Find where the given text appears and provide that cell's center as (X, Y) coordinate. 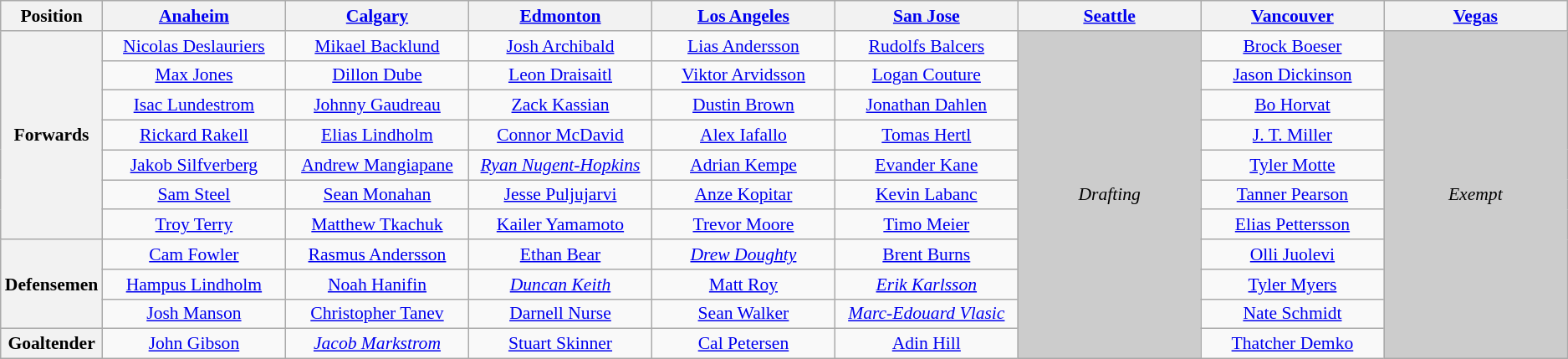
Erik Karlsson (927, 285)
Calgary (376, 16)
Josh Manson (194, 314)
Brock Boeser (1293, 46)
Trevor Moore (743, 225)
Nicolas Deslauriers (194, 46)
Connor McDavid (560, 136)
Timo Meier (927, 225)
Brent Burns (927, 254)
Tyler Motte (1293, 165)
Andrew Mangiapane (376, 165)
Sam Steel (194, 195)
Alex Iafallo (743, 136)
Jesse Puljujarvi (560, 195)
Jakob Silfverberg (194, 165)
Jason Dickinson (1293, 75)
Matthew Tkachuk (376, 225)
Thatcher Demko (1293, 344)
Ryan Nugent-Hopkins (560, 165)
Jacob Markstrom (376, 344)
Hampus Lindholm (194, 285)
Vancouver (1293, 16)
Drafting (1109, 195)
Goaltender (52, 344)
Johnny Gaudreau (376, 105)
Olli Juolevi (1293, 254)
San Jose (927, 16)
Adrian Kempe (743, 165)
Drew Doughty (743, 254)
Darnell Nurse (560, 314)
Sean Walker (743, 314)
Vegas (1475, 16)
Dustin Brown (743, 105)
Seattle (1109, 16)
Lias Andersson (743, 46)
Position (52, 16)
Forwards (52, 136)
Ethan Bear (560, 254)
Stuart Skinner (560, 344)
Matt Roy (743, 285)
Logan Couture (927, 75)
Dillon Dube (376, 75)
Mikael Backlund (376, 46)
Nate Schmidt (1293, 314)
Max Jones (194, 75)
Josh Archibald (560, 46)
Kevin Labanc (927, 195)
Cam Fowler (194, 254)
Christopher Tanev (376, 314)
Anze Kopitar (743, 195)
Jonathan Dahlen (927, 105)
Tyler Myers (1293, 285)
Los Angeles (743, 16)
Cal Petersen (743, 344)
Troy Terry (194, 225)
Elias Pettersson (1293, 225)
Rasmus Andersson (376, 254)
Evander Kane (927, 165)
Marc-Edouard Vlasic (927, 314)
Bo Horvat (1293, 105)
Kailer Yamamoto (560, 225)
Edmonton (560, 16)
Tanner Pearson (1293, 195)
Isac Lundestrom (194, 105)
Adin Hill (927, 344)
Tomas Hertl (927, 136)
Duncan Keith (560, 285)
Exempt (1475, 195)
Rickard Rakell (194, 136)
Zack Kassian (560, 105)
Leon Draisaitl (560, 75)
J. T. Miller (1293, 136)
Sean Monahan (376, 195)
Elias Lindholm (376, 136)
Viktor Arvidsson (743, 75)
Anaheim (194, 16)
Rudolfs Balcers (927, 46)
John Gibson (194, 344)
Noah Hanifin (376, 285)
Defensemen (52, 285)
